Search for the cell housing the specified text and yield its (X, Y) center coordinate. 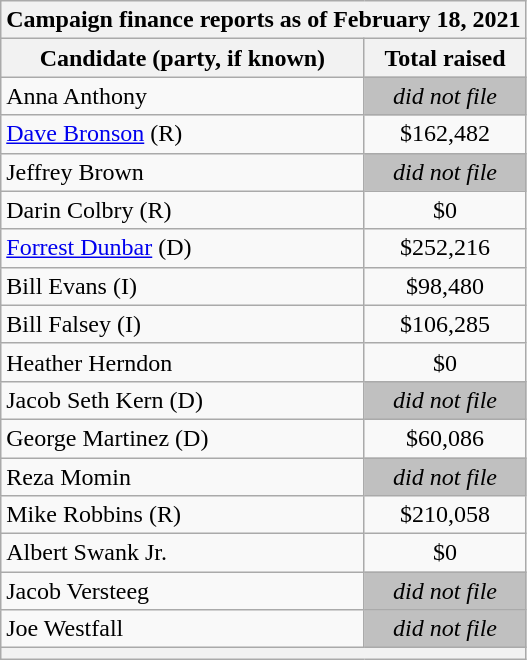
Jacob Versteeg (182, 591)
Dave Bronson (R) (182, 134)
Forrest Dunbar (D) (182, 248)
Joe Westfall (182, 629)
Darin Colbry (R) (182, 210)
Jeffrey Brown (182, 172)
$252,216 (445, 248)
Reza Momin (182, 477)
Bill Evans (I) (182, 286)
Campaign finance reports as of February 18, 2021 (264, 20)
Heather Herndon (182, 362)
Total raised (445, 58)
Jacob Seth Kern (D) (182, 400)
$210,058 (445, 515)
$60,086 (445, 438)
Candidate (party, if known) (182, 58)
Albert Swank Jr. (182, 553)
$162,482 (445, 134)
Anna Anthony (182, 96)
$98,480 (445, 286)
$106,285 (445, 324)
Mike Robbins (R) (182, 515)
Bill Falsey (I) (182, 324)
George Martinez (D) (182, 438)
